Search for the cell housing the specified text and yield its (X, Y) center coordinate. 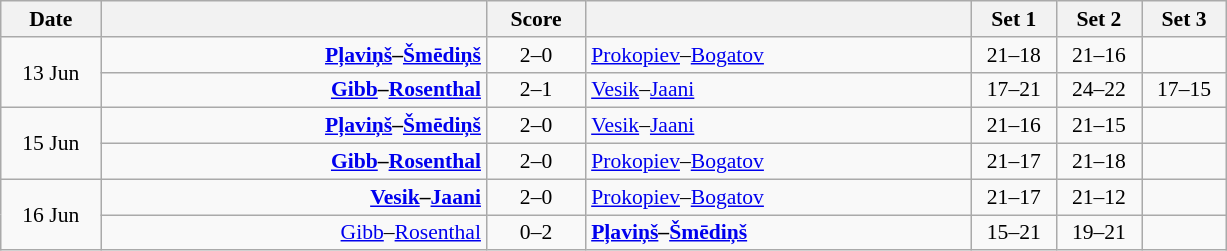
15 Jun (51, 144)
21–15 (1098, 126)
2–1 (536, 90)
19–21 (1098, 233)
16 Jun (51, 214)
21–12 (1098, 197)
Score (536, 19)
Set 3 (1184, 19)
15–21 (1014, 233)
Date (51, 19)
24–22 (1098, 90)
17–21 (1014, 90)
17–15 (1184, 90)
Set 1 (1014, 19)
Set 2 (1098, 19)
0–2 (536, 233)
13 Jun (51, 72)
